Search for the cell housing the specified text and yield its (X, Y) center coordinate. 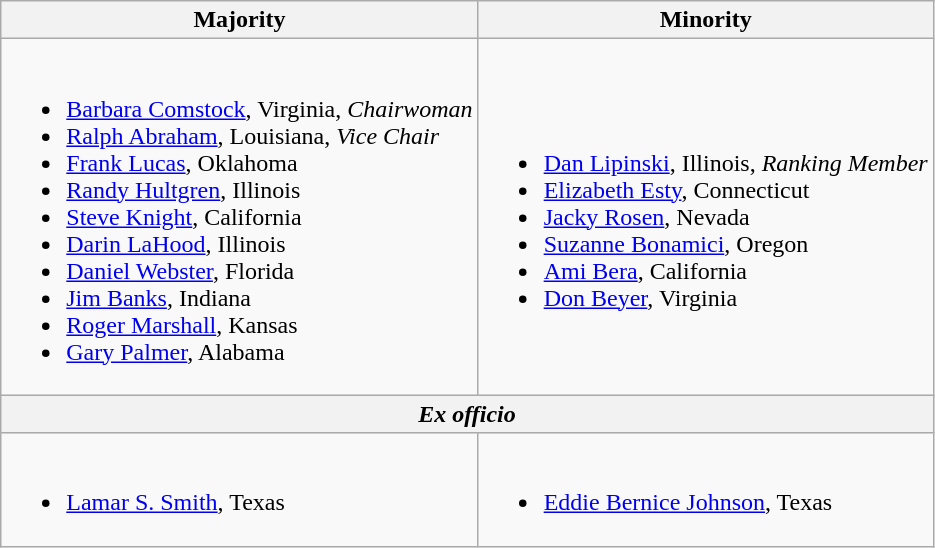
Dan Lipinski, Illinois, Ranking MemberElizabeth Esty, ConnecticutJacky Rosen, NevadaSuzanne Bonamici, OregonAmi Bera, CaliforniaDon Beyer, Virginia (706, 217)
Eddie Bernice Johnson, Texas (706, 490)
Minority (706, 20)
Ex officio (467, 414)
Majority (240, 20)
Lamar S. Smith, Texas (240, 490)
